Identify which cell holds the provided text, then report its (x, y) central coordinate. 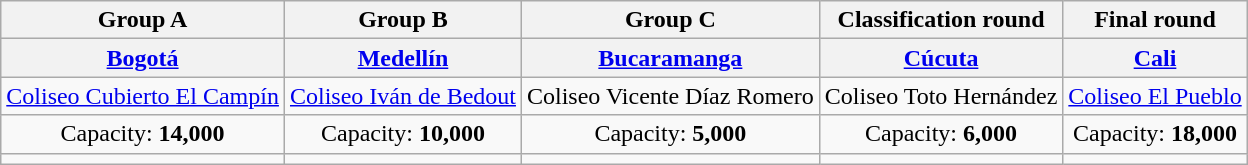
Group A (143, 20)
Bogotá (143, 58)
Coliseo Cubierto El Campín (143, 96)
Coliseo Vicente Díaz Romero (670, 96)
Coliseo El Pueblo (1155, 96)
Classification round (941, 20)
Capacity: 10,000 (402, 134)
Capacity: 5,000 (670, 134)
Group B (402, 20)
Final round (1155, 20)
Capacity: 14,000 (143, 134)
Group C (670, 20)
Bucaramanga (670, 58)
Capacity: 6,000 (941, 134)
Coliseo Iván de Bedout (402, 96)
Coliseo Toto Hernández (941, 96)
Cali (1155, 58)
Cúcuta (941, 58)
Medellín (402, 58)
Capacity: 18,000 (1155, 134)
